For the text-containing cell, return its midpoint in (x, y) coordinate format. 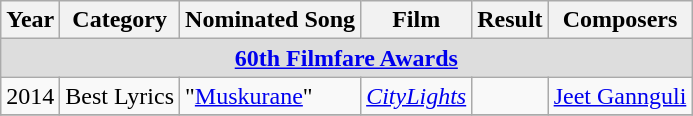
Category (120, 20)
Film (416, 20)
"Muskurane" (270, 96)
Best Lyrics (120, 96)
Year (30, 20)
Composers (620, 20)
Jeet Gannguli (620, 96)
Nominated Song (270, 20)
2014 (30, 96)
60th Filmfare Awards (346, 58)
CityLights (416, 96)
Result (510, 20)
